Determine the (x, y) coordinate at the center of the cell enclosing the given text.  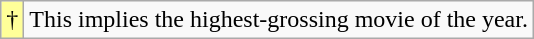
† (12, 20)
This implies the highest-grossing movie of the year. (279, 20)
